Detect which cell encompasses the target text, then output its (x, y) center coordinate. 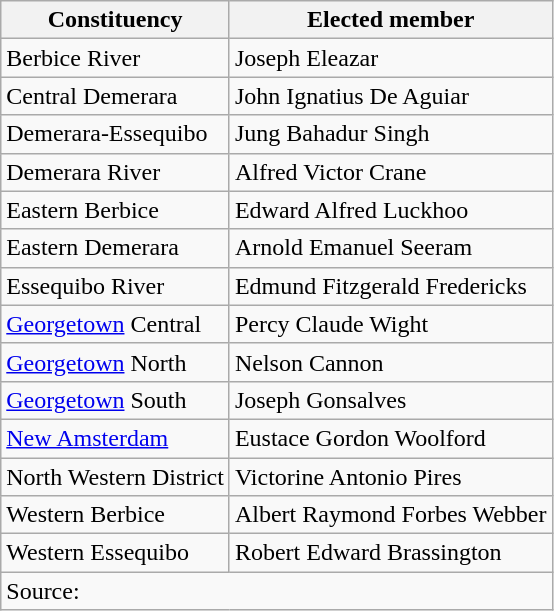
Essequibo River (116, 286)
Albert Raymond Forbes Webber (390, 515)
Robert Edward Brassington (390, 553)
Percy Claude Wight (390, 324)
Constituency (116, 20)
Alfred Victor Crane (390, 172)
Eastern Demerara (116, 248)
Jung Bahadur Singh (390, 134)
Joseph Gonsalves (390, 400)
John Ignatius De Aguiar (390, 96)
Georgetown Central (116, 324)
Western Berbice (116, 515)
Demerara-Essequibo (116, 134)
Elected member (390, 20)
Arnold Emanuel Seeram (390, 248)
Source: (276, 591)
Georgetown North (116, 362)
Nelson Cannon (390, 362)
Edmund Fitzgerald Fredericks (390, 286)
Georgetown South (116, 400)
New Amsterdam (116, 438)
Berbice River (116, 58)
Eustace Gordon Woolford (390, 438)
North Western District (116, 477)
Eastern Berbice (116, 210)
Demerara River (116, 172)
Victorine Antonio Pires (390, 477)
Western Essequibo (116, 553)
Central Demerara (116, 96)
Joseph Eleazar (390, 58)
Edward Alfred Luckhoo (390, 210)
